Detect which cell encompasses the target text, then output its [X, Y] center coordinate. 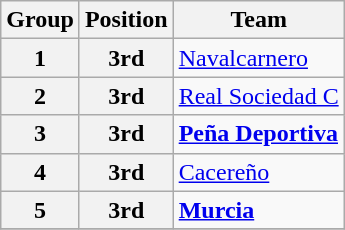
Group [40, 20]
Navalcarnero [258, 58]
5 [40, 210]
Position [126, 20]
Team [258, 20]
Real Sociedad C [258, 96]
Murcia [258, 210]
3 [40, 134]
Peña Deportiva [258, 134]
1 [40, 58]
2 [40, 96]
Cacereño [258, 172]
4 [40, 172]
